Search for the cell housing the specified text and yield its (x, y) center coordinate. 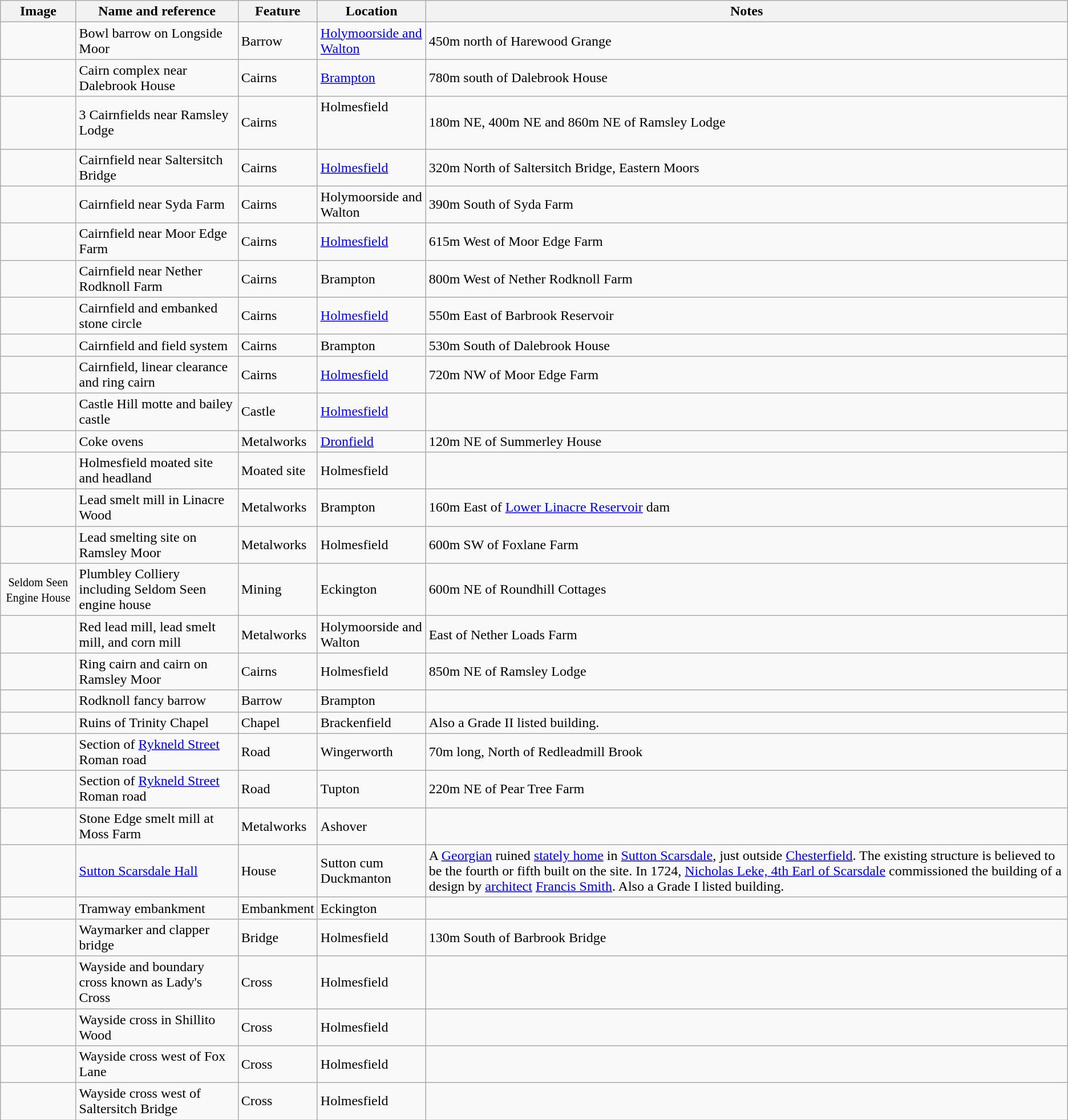
850m NE of Ramsley Lodge (746, 672)
Feature (277, 11)
Tramway embankment (157, 908)
Castle Hill motte and bailey castle (157, 412)
Tupton (371, 789)
Name and reference (157, 11)
Plumbley Colliery including Seldom Seen engine house (157, 590)
Dronfield (371, 441)
Sutton cum Duckmanton (371, 871)
800m West of Nether Rodknoll Farm (746, 278)
720m NW of Moor Edge Farm (746, 374)
House (277, 871)
Seldom Seen Engine House (38, 590)
Cairnfield and embanked stone circle (157, 316)
Wayside cross west of Fox Lane (157, 1064)
Rodknoll fancy barrow (157, 701)
Cairnfield, linear clearance and ring cairn (157, 374)
Holmesfield moated site and headland (157, 471)
Coke ovens (157, 441)
Cairn complex near Dalebrook House (157, 78)
Lead smelting site on Ramsley Moor (157, 545)
600m NE of Roundhill Cottages (746, 590)
Location (371, 11)
Bowl barrow on Longside Moor (157, 41)
220m NE of Pear Tree Farm (746, 789)
390m South of Syda Farm (746, 204)
Stone Edge smelt mill at Moss Farm (157, 826)
Cairnfield near Moor Edge Farm (157, 242)
Lead smelt mill in Linacre Wood (157, 508)
615m West of Moor Edge Farm (746, 242)
Ruins of Trinity Chapel (157, 723)
Chapel (277, 723)
Brackenfield (371, 723)
780m south of Dalebrook House (746, 78)
450m north of Harewood Grange (746, 41)
Notes (746, 11)
Wingerworth (371, 752)
600m SW of Foxlane Farm (746, 545)
130m South of Barbrook Bridge (746, 938)
180m NE, 400m NE and 860m NE of Ramsley Lodge (746, 123)
70m long, North of Redleadmill Brook (746, 752)
Wayside cross west of Saltersitch Bridge (157, 1102)
Wayside and boundary cross known as Lady's Cross (157, 982)
120m NE of Summerley House (746, 441)
Waymarker and clapper bridge (157, 938)
Also a Grade II listed building. (746, 723)
550m East of Barbrook Reservoir (746, 316)
Red lead mill, lead smelt mill, and corn mill (157, 634)
160m East of Lower Linacre Reservoir dam (746, 508)
Image (38, 11)
Castle (277, 412)
Embankment (277, 908)
530m South of Dalebrook House (746, 345)
Wayside cross in Shillito Wood (157, 1026)
Sutton Scarsdale Hall (157, 871)
Mining (277, 590)
Bridge (277, 938)
Cairnfield near Syda Farm (157, 204)
Cairnfield near Nether Rodknoll Farm (157, 278)
Ashover (371, 826)
Moated site (277, 471)
Cairnfield near Saltersitch Bridge (157, 168)
Cairnfield and field system (157, 345)
320m North of Saltersitch Bridge, Eastern Moors (746, 168)
3 Cairnfields near Ramsley Lodge (157, 123)
Ring cairn and cairn on Ramsley Moor (157, 672)
East of Nether Loads Farm (746, 634)
